Scan for the cell matching the given text and deliver its [x, y] coordinate at center. 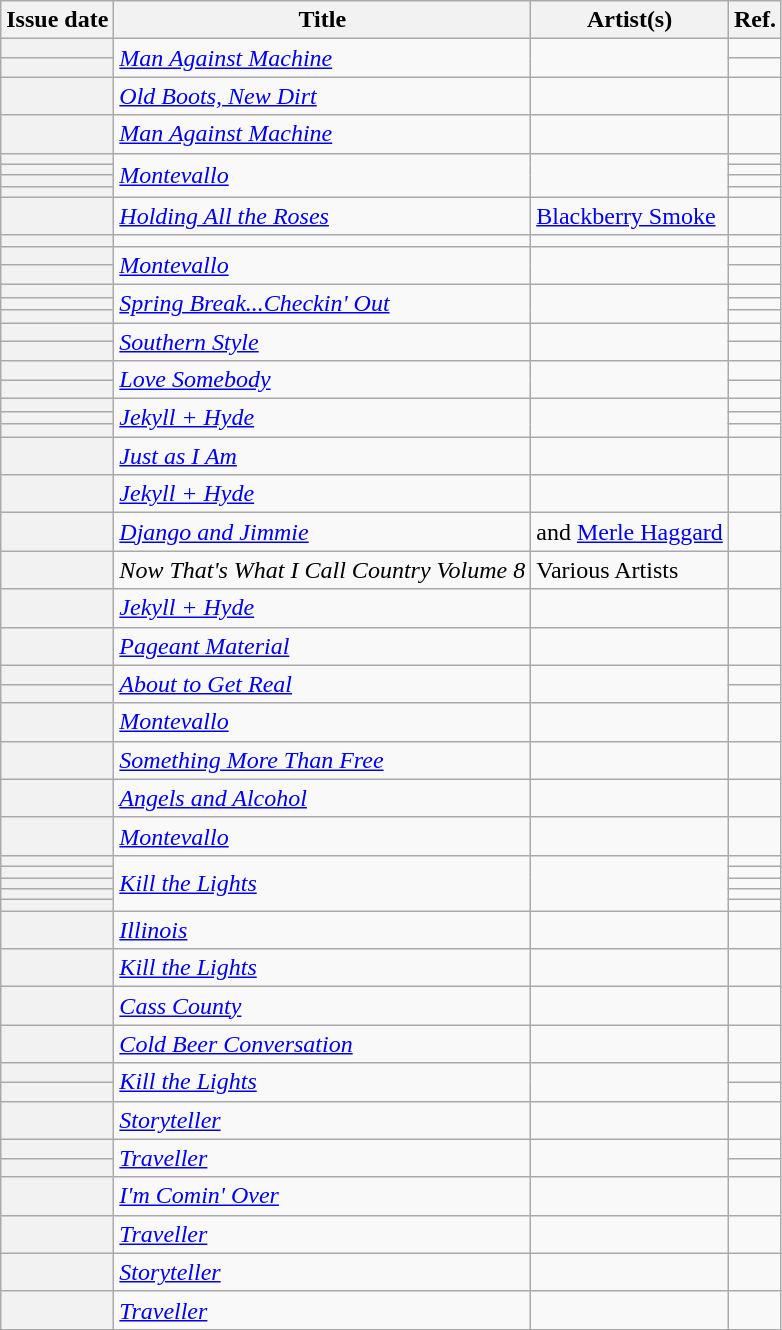
Southern Style [322, 341]
About to Get Real [322, 684]
Title [322, 20]
and Merle Haggard [630, 532]
I'm Comin' Over [322, 1196]
Now That's What I Call Country Volume 8 [322, 570]
Illinois [322, 930]
Love Somebody [322, 380]
Various Artists [630, 570]
Cold Beer Conversation [322, 1044]
Pageant Material [322, 646]
Cass County [322, 1006]
Holding All the Roses [322, 216]
Just as I Am [322, 456]
Ref. [754, 20]
Artist(s) [630, 20]
Old Boots, New Dirt [322, 96]
Blackberry Smoke [630, 216]
Angels and Alcohol [322, 798]
Django and Jimmie [322, 532]
Spring Break...Checkin' Out [322, 303]
Issue date [58, 20]
Something More Than Free [322, 760]
